From the cell containing the given text, extract its center point as (X, Y) coordinate. 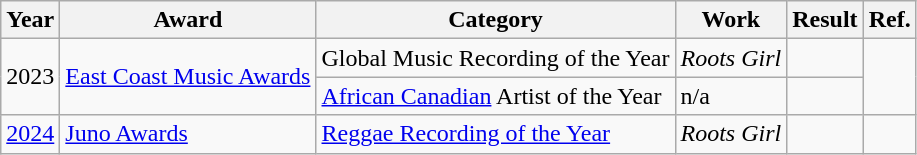
Year (30, 20)
East Coast Music Awards (188, 77)
Reggae Recording of the Year (496, 134)
Result (825, 20)
African Canadian Artist of the Year (496, 96)
2023 (30, 77)
Work (731, 20)
Award (188, 20)
Juno Awards (188, 134)
Global Music Recording of the Year (496, 58)
Ref. (890, 20)
n/a (731, 96)
2024 (30, 134)
Category (496, 20)
